From the cell containing the given text, extract its center point as (x, y) coordinate. 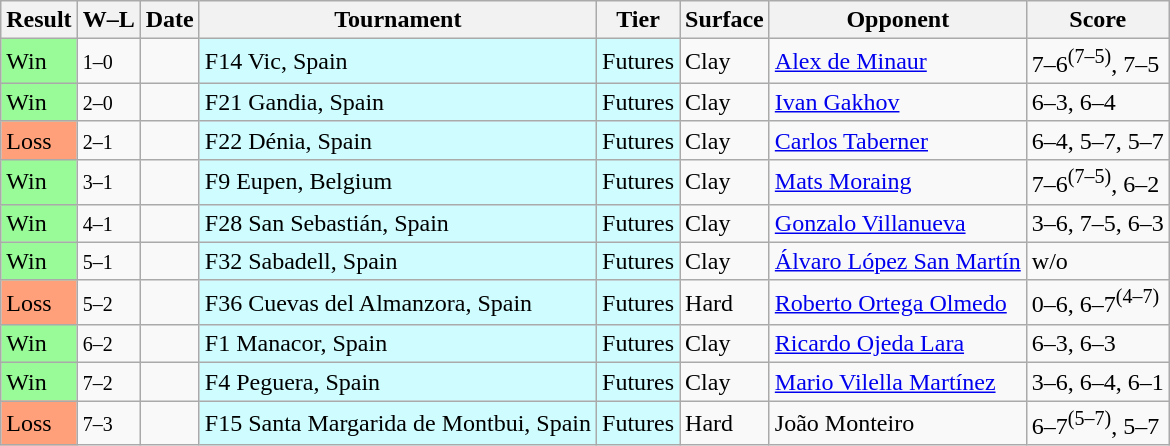
6–3, 6–3 (1098, 344)
F4 Peguera, Spain (398, 382)
3–6, 7–5, 6–3 (1098, 223)
Date (170, 20)
2–0 (108, 102)
6–3, 6–4 (1098, 102)
F21 Gandia, Spain (398, 102)
Tournament (398, 20)
Score (1098, 20)
F22 Dénia, Spain (398, 140)
F28 San Sebastián, Spain (398, 223)
w/o (1098, 261)
4–1 (108, 223)
João Monteiro (898, 424)
6–2 (108, 344)
7–2 (108, 382)
2–1 (108, 140)
F15 Santa Margarida de Montbui, Spain (398, 424)
6–4, 5–7, 5–7 (1098, 140)
Mats Moraing (898, 182)
3–1 (108, 182)
7–6(7–5), 7–5 (1098, 62)
F36 Cuevas del Almanzora, Spain (398, 302)
Álvaro López San Martín (898, 261)
Carlos Taberner (898, 140)
F9 Eupen, Belgium (398, 182)
Surface (725, 20)
Mario Vilella Martínez (898, 382)
7–6(7–5), 6–2 (1098, 182)
Result (39, 20)
Roberto Ortega Olmedo (898, 302)
5–2 (108, 302)
Tier (638, 20)
Ivan Gakhov (898, 102)
Opponent (898, 20)
7–3 (108, 424)
Gonzalo Villanueva (898, 223)
Ricardo Ojeda Lara (898, 344)
0–6, 6–7(4–7) (1098, 302)
1–0 (108, 62)
3–6, 6–4, 6–1 (1098, 382)
F1 Manacor, Spain (398, 344)
F14 Vic, Spain (398, 62)
W–L (108, 20)
F32 Sabadell, Spain (398, 261)
Alex de Minaur (898, 62)
5–1 (108, 261)
6–7(5–7), 5–7 (1098, 424)
